Detect which cell encompasses the target text, then output its (x, y) center coordinate. 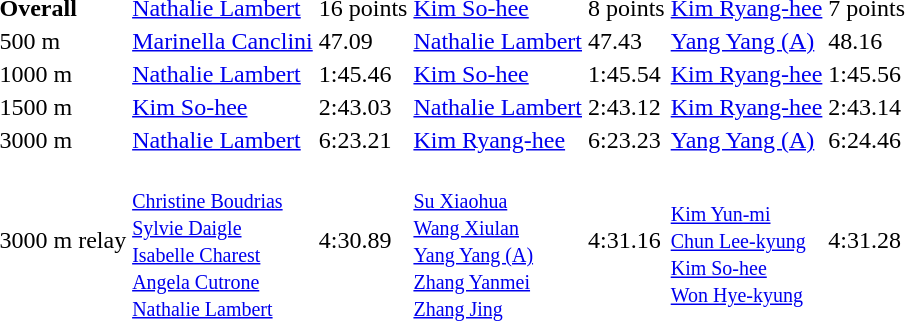
47.09 (363, 41)
6:23.23 (627, 140)
1:45.46 (363, 74)
Marinella Canclini (223, 41)
1:45.54 (627, 74)
2:43.12 (627, 107)
6:23.21 (363, 140)
2:43.03 (363, 107)
47.43 (627, 41)
